Detect which cell encompasses the target text, then output its (x, y) center coordinate. 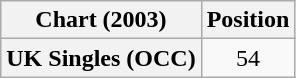
Chart (2003) (101, 20)
Position (248, 20)
54 (248, 58)
UK Singles (OCC) (101, 58)
